From the cell containing the given text, extract its center point as [X, Y] coordinate. 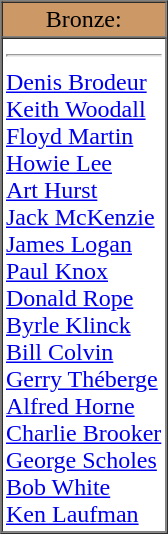
Bronze: [84, 20]
